Return (x, y) of the center of cell containing provided text 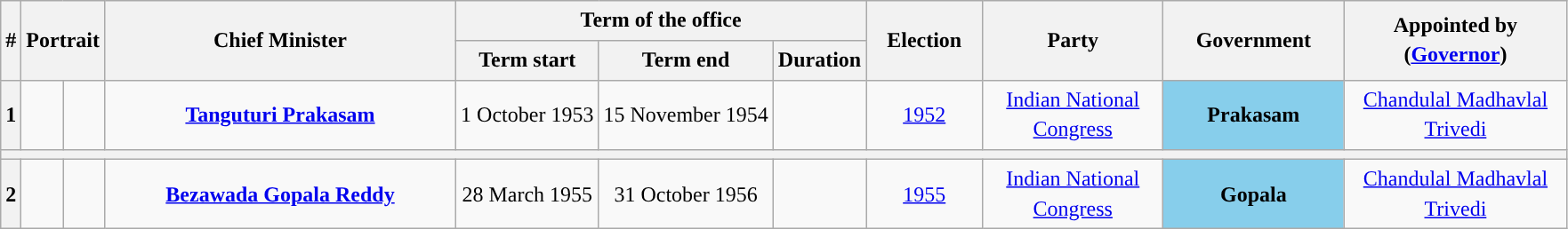
Tanguturi Prakasam (279, 114)
28 March 1955 (527, 193)
Appointed by(Governor) (1455, 41)
1955 (925, 193)
Term of the office (662, 21)
Duration (819, 60)
31 October 1956 (686, 193)
1952 (925, 114)
Bezawada Gopala Reddy (279, 193)
# (11, 41)
Term start (527, 60)
Chief Minister (279, 41)
Election (925, 41)
15 November 1954 (686, 114)
Government (1254, 41)
2 (11, 193)
Gopala (1254, 193)
Portrait (63, 41)
Term end (686, 60)
Party (1073, 41)
1 (11, 114)
Prakasam (1254, 114)
1 October 1953 (527, 114)
